Find where the given text appears and provide that cell's center as [x, y] coordinate. 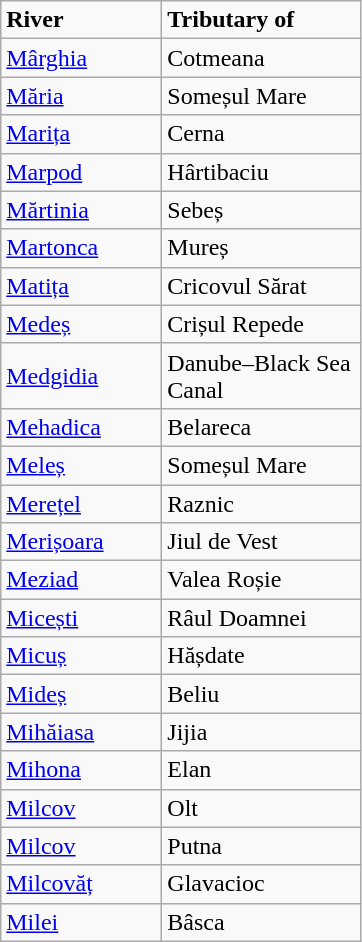
Râul Doamnei [262, 618]
Matița [82, 286]
Merișoara [82, 542]
Mârghia [82, 58]
Mureș [262, 248]
Milei [82, 922]
Măria [82, 96]
Valea Roșie [262, 580]
Mihăiasa [82, 732]
Mideș [82, 694]
Micuș [82, 656]
Merețel [82, 503]
Jiul de Vest [262, 542]
River [82, 20]
Glavacioc [262, 884]
Meziad [82, 580]
Putna [262, 846]
Beliu [262, 694]
Tributary of [262, 20]
Danube–Black Sea Canal [262, 376]
Cricovul Sărat [262, 286]
Marița [82, 134]
Martonca [82, 248]
Medgidia [82, 376]
Milcovăț [82, 884]
Elan [262, 770]
Meleș [82, 465]
Olt [262, 808]
Mihona [82, 770]
Hârtibaciu [262, 172]
Micești [82, 618]
Mehadica [82, 427]
Bâsca [262, 922]
Belareca [262, 427]
Jijia [262, 732]
Hășdate [262, 656]
Marpod [82, 172]
Crișul Repede [262, 324]
Sebeș [262, 210]
Mărtinia [82, 210]
Cotmeana [262, 58]
Cerna [262, 134]
Raznic [262, 503]
Medeș [82, 324]
